Return [X, Y] of the center of cell containing provided text 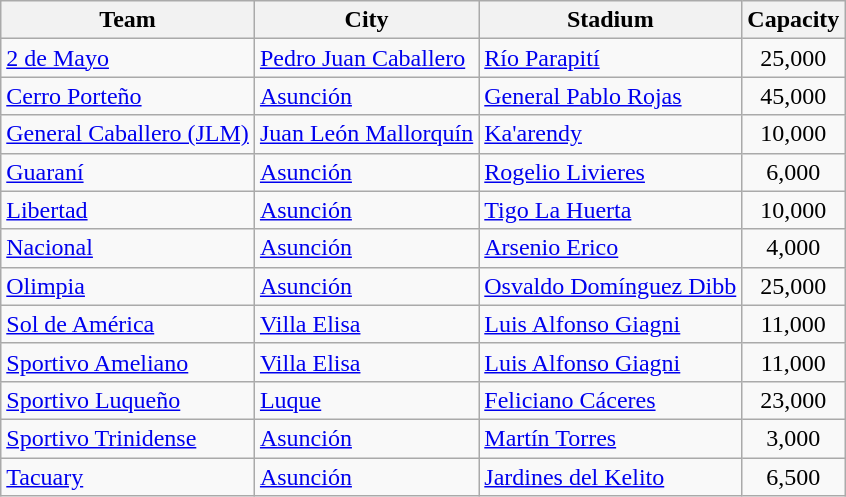
45,000 [794, 96]
Pedro Juan Caballero [366, 58]
General Pablo Rojas [610, 96]
Libertad [128, 210]
Olimpia [128, 286]
Team [128, 20]
Ka'arendy [610, 134]
Stadium [610, 20]
Guaraní [128, 172]
City [366, 20]
Nacional [128, 248]
Tigo La Huerta [610, 210]
4,000 [794, 248]
General Caballero (JLM) [128, 134]
Capacity [794, 20]
2 de Mayo [128, 58]
Sportivo Trinidense [128, 438]
Feliciano Cáceres [610, 400]
23,000 [794, 400]
Tacuary [128, 477]
Jardines del Kelito [610, 477]
Río Parapití [610, 58]
Luque [366, 400]
Osvaldo Domínguez Dibb [610, 286]
Sportivo Ameliano [128, 362]
Cerro Porteño [128, 96]
6,500 [794, 477]
Martín Torres [610, 438]
Sportivo Luqueño [128, 400]
3,000 [794, 438]
Sol de América [128, 324]
6,000 [794, 172]
Rogelio Livieres [610, 172]
Juan León Mallorquín [366, 134]
Arsenio Erico [610, 248]
